For the text-containing cell, return its midpoint in (x, y) coordinate format. 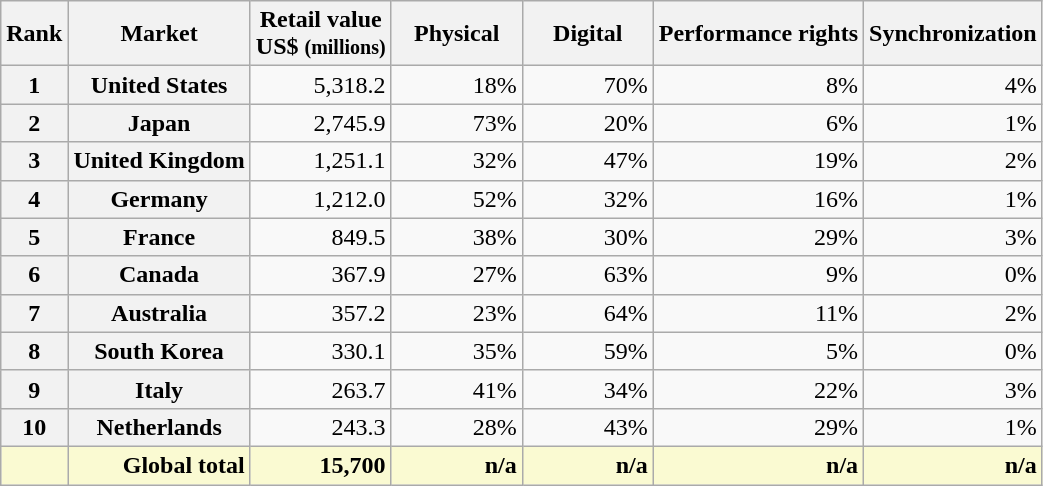
28% (456, 427)
United States (159, 85)
2 (34, 123)
Japan (159, 123)
9% (758, 275)
3 (34, 161)
United Kingdom (159, 161)
41% (456, 389)
27% (456, 275)
Italy (159, 389)
7 (34, 313)
35% (456, 351)
Market (159, 34)
1,251.1 (320, 161)
15,700 (320, 465)
9 (34, 389)
59% (588, 351)
5 (34, 237)
Global total (159, 465)
Rank (34, 34)
South Korea (159, 351)
10 (34, 427)
Canada (159, 275)
330.1 (320, 351)
Germany (159, 199)
34% (588, 389)
8 (34, 351)
8% (758, 85)
Digital (588, 34)
70% (588, 85)
64% (588, 313)
47% (588, 161)
52% (456, 199)
38% (456, 237)
Retail valueUS$ (millions) (320, 34)
357.2 (320, 313)
243.3 (320, 427)
4% (954, 85)
19% (758, 161)
Netherlands (159, 427)
2,745.9 (320, 123)
73% (456, 123)
43% (588, 427)
1,212.0 (320, 199)
16% (758, 199)
Performance rights (758, 34)
63% (588, 275)
11% (758, 313)
18% (456, 85)
France (159, 237)
23% (456, 313)
4 (34, 199)
849.5 (320, 237)
Australia (159, 313)
6 (34, 275)
30% (588, 237)
20% (588, 123)
22% (758, 389)
1 (34, 85)
263.7 (320, 389)
6% (758, 123)
5% (758, 351)
Synchronization (954, 34)
367.9 (320, 275)
5,318.2 (320, 85)
Physical (456, 34)
